For the text-containing cell, return its midpoint in (X, Y) coordinate format. 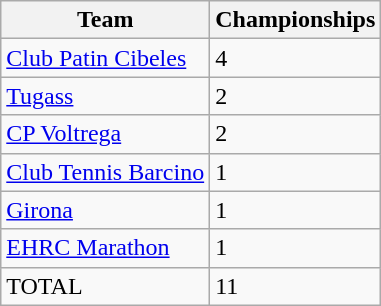
4 (296, 58)
Girona (106, 210)
CP Voltrega (106, 134)
Championships (296, 20)
Club Patin Cibeles (106, 58)
TOTAL (106, 286)
EHRC Marathon (106, 248)
Team (106, 20)
Tugass (106, 96)
Club Tennis Barcino (106, 172)
11 (296, 286)
